For the text-containing cell, return its midpoint in [X, Y] coordinate format. 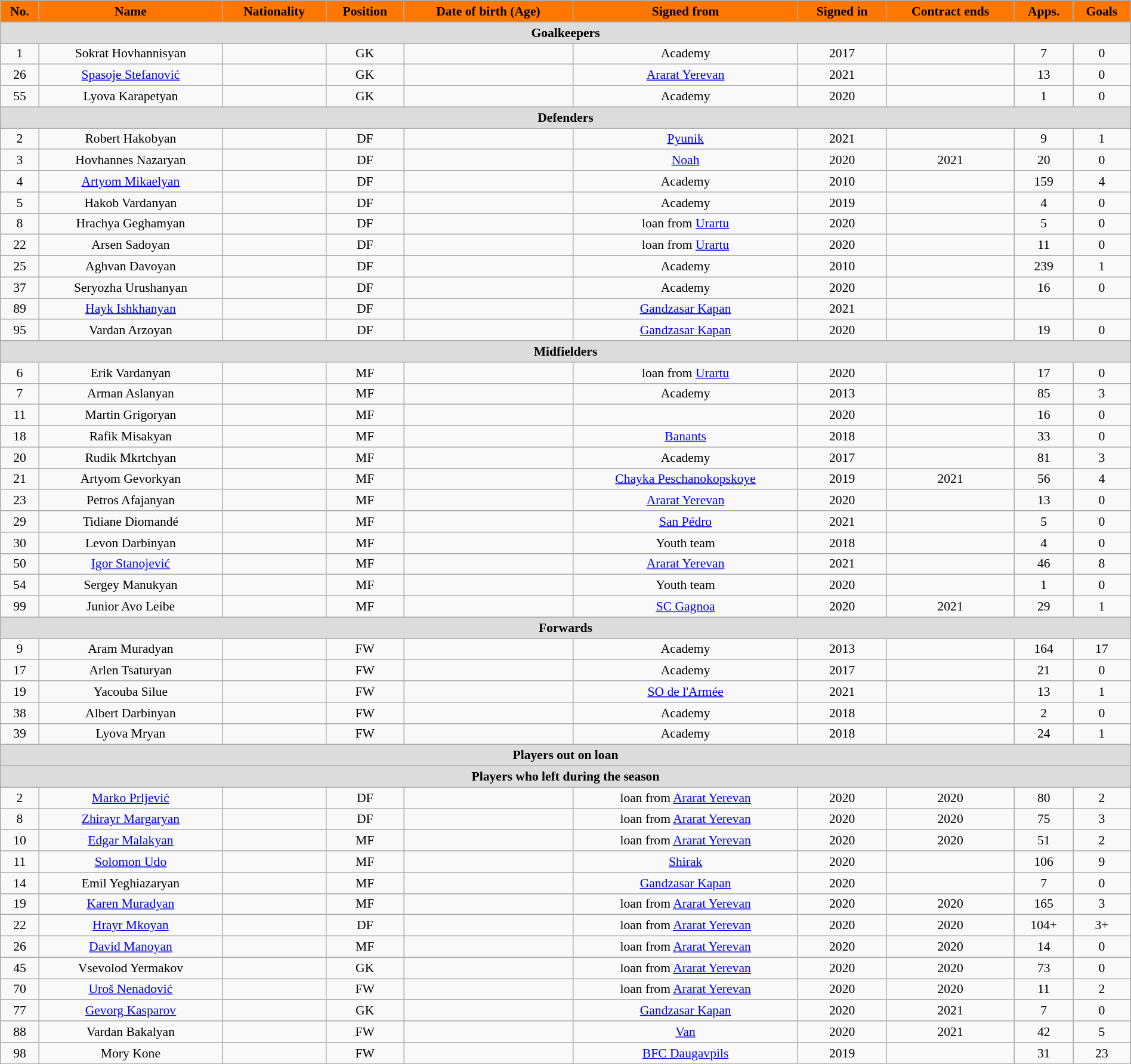
Shirak [685, 862]
Chayka Peschanokopskoye [685, 479]
85 [1044, 394]
6 [20, 373]
25 [20, 267]
89 [20, 309]
73 [1044, 968]
239 [1044, 267]
Goals [1102, 11]
Artyom Gevorkyan [131, 479]
18 [20, 437]
Goalkeepers [565, 33]
Hrachya Geghamyan [131, 224]
SC Gagnoa [685, 607]
Players who left during the season [565, 777]
Gevorg Kasparov [131, 1011]
Nationality [274, 11]
Hayk Ishkhanyan [131, 309]
99 [20, 607]
Erik Vardanyan [131, 373]
38 [20, 713]
Sokrat Hovhannisyan [131, 54]
95 [20, 331]
Tidiane Diomandé [131, 522]
Signed in [842, 11]
165 [1044, 904]
Noah [685, 161]
Hovhannes Nazaryan [131, 161]
Martin Grigoryan [131, 415]
Arlen Tsaturyan [131, 671]
Karen Muradyan [131, 904]
Levon Darbinyan [131, 543]
24 [1044, 734]
51 [1044, 841]
75 [1044, 819]
45 [20, 968]
88 [20, 1032]
Albert Darbinyan [131, 713]
3+ [1102, 926]
39 [20, 734]
Midfielders [565, 351]
Name [131, 11]
SO de l'Armée [685, 692]
Petros Afajanyan [131, 501]
BFC Daugavpils [685, 1053]
Junior Avo Leibe [131, 607]
31 [1044, 1053]
98 [20, 1053]
Vardan Bakalyan [131, 1032]
46 [1044, 564]
Arman Aslanyan [131, 394]
80 [1044, 798]
164 [1044, 649]
Spasoje Stefanović [131, 75]
77 [20, 1011]
Rudik Mkrtchyan [131, 458]
Aram Muradyan [131, 649]
54 [20, 585]
81 [1044, 458]
Emil Yeghiazaryan [131, 883]
Yacouba Silue [131, 692]
70 [20, 989]
Sergey Manukyan [131, 585]
Date of birth (Age) [489, 11]
Banants [685, 437]
33 [1044, 437]
Igor Stanojević [131, 564]
Hrayr Mkoyan [131, 926]
David Manoyan [131, 947]
Van [685, 1032]
Edgar Malakyan [131, 841]
Zhirayr Margaryan [131, 819]
Lyova Karapetyan [131, 97]
159 [1044, 181]
Rafik Misakyan [131, 437]
104+ [1044, 926]
106 [1044, 862]
55 [20, 97]
Forwards [565, 628]
30 [20, 543]
Vardan Arzoyan [131, 331]
Lyova Mryan [131, 734]
Pyunik [685, 139]
No. [20, 11]
42 [1044, 1032]
Uroš Nenadović [131, 989]
Hakob Vardanyan [131, 203]
Vsevolod Yermakov [131, 968]
Apps. [1044, 11]
Mory Kone [131, 1053]
37 [20, 288]
Arsen Sadoyan [131, 245]
Aghvan Davoyan [131, 267]
Contract ends [950, 11]
Signed from [685, 11]
56 [1044, 479]
10 [20, 841]
50 [20, 564]
Artyom Mikaelyan [131, 181]
Defenders [565, 118]
Players out on loan [565, 755]
Seryozha Urushanyan [131, 288]
Robert Hakobyan [131, 139]
Solomon Udo [131, 862]
San Pédro [685, 522]
Marko Prljević [131, 798]
Position [365, 11]
